Return the [X, Y] coordinate for the center point of the cell that contains the specified text.  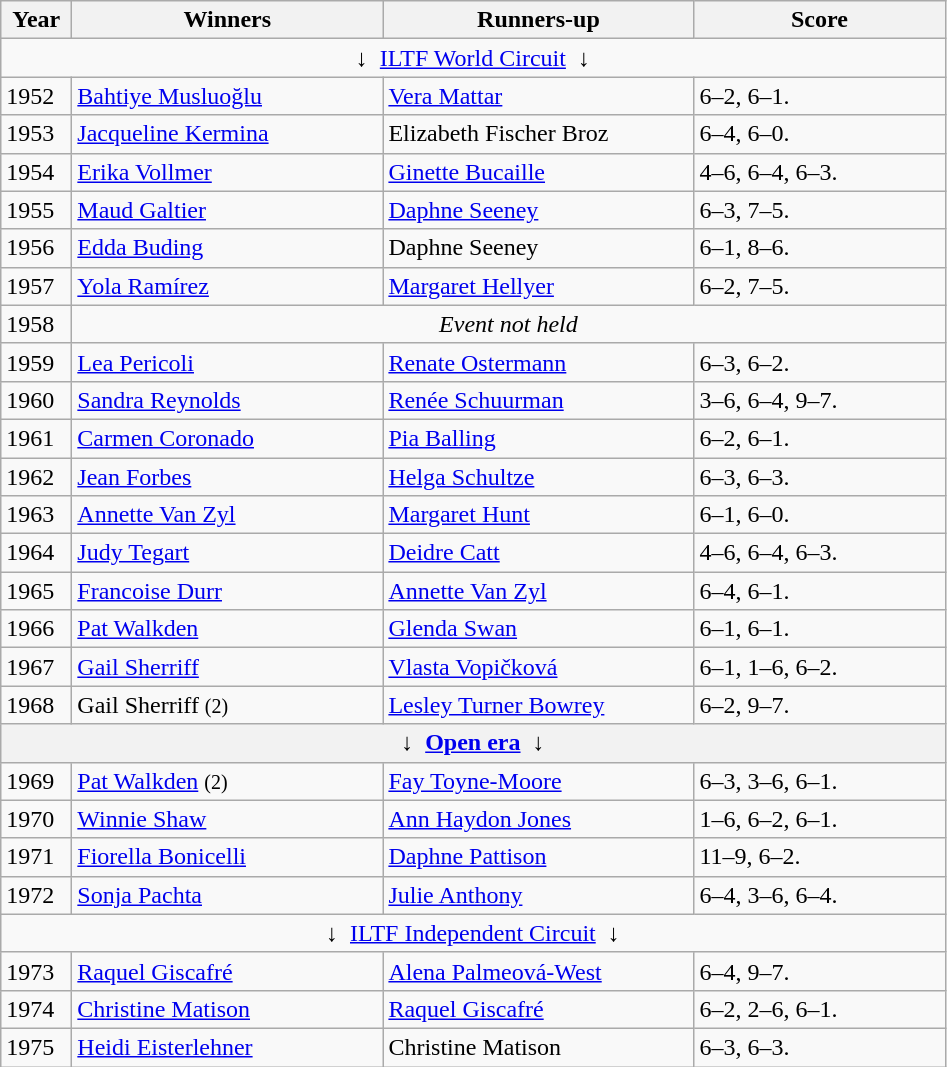
11–9, 6–2. [820, 857]
Pat Walkden (2) [228, 781]
Margaret Hellyer [538, 286]
Gail Sherriff [228, 667]
1970 [36, 819]
1–6, 6–2, 6–1. [820, 819]
Fiorella Bonicelli [228, 857]
1975 [36, 1047]
Erika Vollmer [228, 172]
1960 [36, 400]
Francoise Durr [228, 591]
6–4, 6–0. [820, 134]
1959 [36, 362]
Edda Buding [228, 248]
Vera Mattar [538, 96]
↓ Open era ↓ [473, 743]
1972 [36, 895]
Ginette Bucaille [538, 172]
6–4, 6–1. [820, 591]
6–1, 8–6. [820, 248]
1964 [36, 553]
3–6, 6–4, 9–7. [820, 400]
Pat Walkden [228, 629]
Lea Pericoli [228, 362]
6–2, 9–7. [820, 705]
Winners [228, 20]
Year [36, 20]
Helga Schultze [538, 477]
Bahtiye Musluoğlu [228, 96]
1966 [36, 629]
Fay Toyne-Moore [538, 781]
Maud Galtier [228, 210]
1961 [36, 438]
1969 [36, 781]
1952 [36, 96]
Gail Sherriff (2) [228, 705]
6–1, 6–0. [820, 515]
1968 [36, 705]
Runners-up [538, 20]
1957 [36, 286]
Alena Palmeová-West [538, 971]
Event not held [508, 324]
1965 [36, 591]
Winnie Shaw [228, 819]
Elizabeth Fischer Broz [538, 134]
1955 [36, 210]
1963 [36, 515]
↓ ILTF Independent Circuit ↓ [473, 933]
1971 [36, 857]
↓ ILTF World Circuit ↓ [473, 58]
Vlasta Vopičková [538, 667]
6–4, 9–7. [820, 971]
6–3, 6–2. [820, 362]
1974 [36, 1009]
Judy Tegart [228, 553]
Margaret Hunt [538, 515]
Pia Balling [538, 438]
Daphne Pattison [538, 857]
6–1, 6–1. [820, 629]
Yola Ramírez [228, 286]
Ann Haydon Jones [538, 819]
6–3, 7–5. [820, 210]
1956 [36, 248]
Renée Schuurman [538, 400]
1953 [36, 134]
1973 [36, 971]
1962 [36, 477]
Sandra Reynolds [228, 400]
Jean Forbes [228, 477]
Julie Anthony [538, 895]
Jacqueline Kermina [228, 134]
1967 [36, 667]
6–2, 2–6, 6–1. [820, 1009]
Heidi Eisterlehner [228, 1047]
Carmen Coronado [228, 438]
Glenda Swan [538, 629]
Sonja Pachta [228, 895]
6–3, 3–6, 6–1. [820, 781]
Score [820, 20]
1954 [36, 172]
6–2, 7–5. [820, 286]
6–4, 3–6, 6–4. [820, 895]
Deidre Catt [538, 553]
Lesley Turner Bowrey [538, 705]
1958 [36, 324]
Renate Ostermann [538, 362]
6–1, 1–6, 6–2. [820, 667]
